Identify which cell holds the provided text, then report its (x, y) central coordinate. 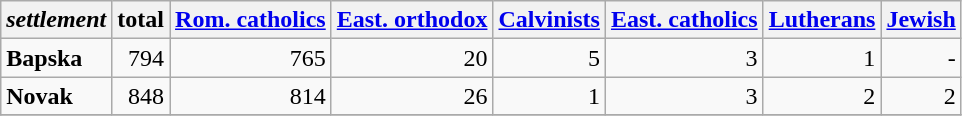
26 (412, 96)
Lutherans (822, 20)
- (921, 58)
20 (412, 58)
East. catholics (684, 20)
5 (549, 58)
Bapska (56, 58)
Novak (56, 96)
Rom. catholics (251, 20)
settlement (56, 20)
814 (251, 96)
848 (141, 96)
794 (141, 58)
765 (251, 58)
Jewish (921, 20)
East. orthodox (412, 20)
Calvinists (549, 20)
total (141, 20)
